Detect which cell encompasses the target text, then output its (X, Y) center coordinate. 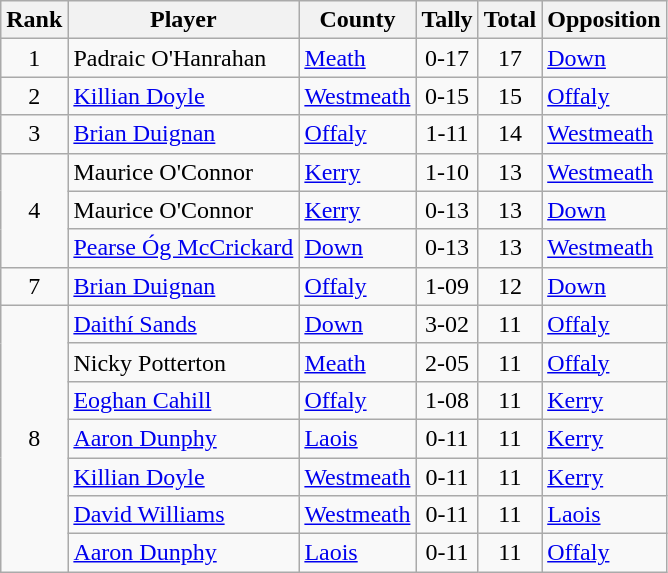
Padraic O'Hanrahan (184, 58)
Pearse Óg McCrickard (184, 248)
12 (510, 286)
15 (510, 96)
Total (510, 20)
17 (510, 58)
0-15 (447, 96)
Opposition (604, 20)
Eoghan Cahill (184, 400)
2-05 (447, 362)
Player (184, 20)
1-10 (447, 172)
0-17 (447, 58)
1-08 (447, 400)
1 (34, 58)
Tally (447, 20)
Rank (34, 20)
8 (34, 438)
County (358, 20)
4 (34, 210)
2 (34, 96)
3 (34, 134)
Daithí Sands (184, 324)
7 (34, 286)
14 (510, 134)
3-02 (447, 324)
1-09 (447, 286)
Nicky Potterton (184, 362)
David Williams (184, 515)
1-11 (447, 134)
